Capture the cell that displays the provided text and extract its (x, y) central coordinate. 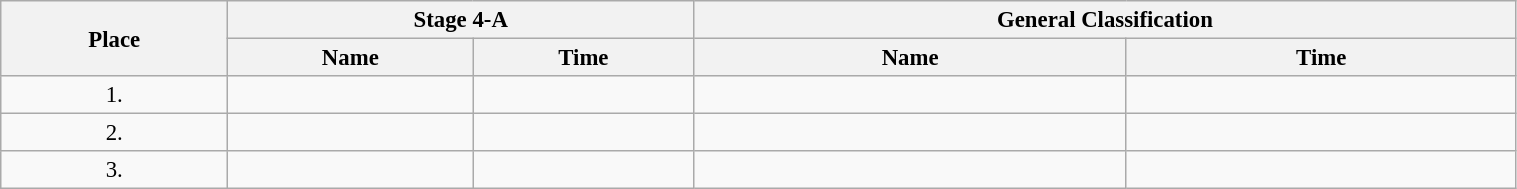
2. (114, 133)
Place (114, 38)
3. (114, 170)
Stage 4-A (461, 20)
1. (114, 95)
General Classification (1105, 20)
